Determine the (x, y) coordinate at the center of the cell enclosing the given text.  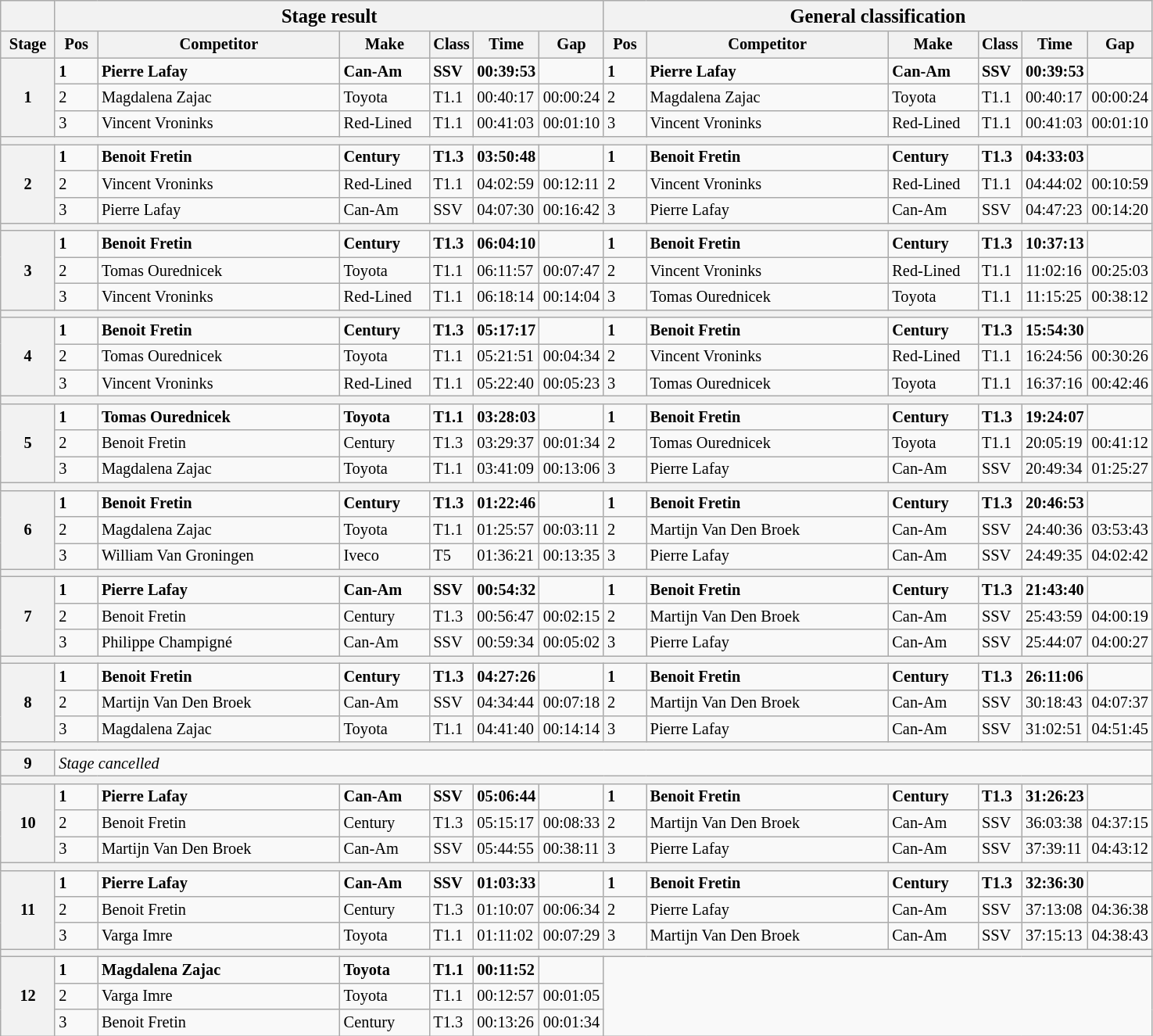
04:33:03 (1055, 157)
00:30:26 (1120, 357)
11 (28, 910)
01:25:27 (1120, 469)
00:12:57 (507, 996)
16:37:16 (1055, 383)
00:07:47 (571, 271)
00:14:14 (571, 729)
William Van Groningen (219, 556)
01:03:33 (507, 884)
11:02:16 (1055, 271)
04:34:44 (507, 703)
00:56:47 (507, 616)
37:39:11 (1055, 849)
00:02:15 (571, 616)
00:14:20 (1120, 210)
04:02:42 (1120, 556)
19:24:07 (1055, 417)
32:36:30 (1055, 884)
8 (28, 702)
37:15:13 (1055, 936)
06:04:10 (507, 244)
04:47:23 (1055, 210)
05:44:55 (507, 849)
04:43:12 (1120, 849)
6 (28, 530)
24:40:36 (1055, 529)
31:02:51 (1055, 729)
01:10:07 (507, 909)
00:13:06 (571, 469)
10 (28, 823)
11:15:25 (1055, 296)
00:41:12 (1120, 443)
00:08:33 (571, 823)
00:01:05 (571, 996)
00:05:23 (571, 383)
06:18:14 (507, 296)
21:43:40 (1055, 590)
00:04:34 (571, 357)
Stage cancelled (603, 763)
12 (28, 996)
00:59:34 (507, 643)
7 (28, 616)
04:00:19 (1120, 616)
General classification (878, 16)
Iveco (385, 556)
25:43:59 (1055, 616)
04:41:40 (507, 729)
4 (28, 357)
00:14:04 (571, 296)
00:38:12 (1120, 296)
00:10:59 (1120, 184)
04:44:02 (1055, 184)
10:37:13 (1055, 244)
20:05:19 (1055, 443)
Stage result (329, 16)
03:50:48 (507, 157)
00:38:11 (571, 849)
00:54:32 (507, 590)
05:22:40 (507, 383)
05:15:17 (507, 823)
00:13:35 (571, 556)
9 (28, 763)
00:06:34 (571, 909)
00:25:03 (1120, 271)
03:29:37 (507, 443)
24:49:35 (1055, 556)
03:41:09 (507, 469)
00:16:42 (571, 210)
20:49:34 (1055, 469)
05:06:44 (507, 797)
06:11:57 (507, 271)
30:18:43 (1055, 703)
05:17:17 (507, 331)
26:11:06 (1055, 676)
03:53:43 (1120, 529)
04:02:59 (507, 184)
03:28:03 (507, 417)
5 (28, 443)
04:37:15 (1120, 823)
00:03:11 (571, 529)
04:07:37 (1120, 703)
T5 (451, 556)
00:42:46 (1120, 383)
00:11:52 (507, 970)
Stage (28, 45)
36:03:38 (1055, 823)
04:27:26 (507, 676)
00:12:11 (571, 184)
00:05:02 (571, 643)
Philippe Champigné (219, 643)
01:11:02 (507, 936)
01:25:57 (507, 529)
16:24:56 (1055, 357)
04:38:43 (1120, 936)
04:07:30 (507, 210)
00:07:18 (571, 703)
04:36:38 (1120, 909)
37:13:08 (1055, 909)
25:44:07 (1055, 643)
00:07:29 (571, 936)
04:00:27 (1120, 643)
15:54:30 (1055, 331)
20:46:53 (1055, 504)
01:36:21 (507, 556)
05:21:51 (507, 357)
31:26:23 (1055, 797)
01:22:46 (507, 504)
04:51:45 (1120, 729)
00:13:26 (507, 1023)
